Capture the cell that displays the provided text and extract its (x, y) central coordinate. 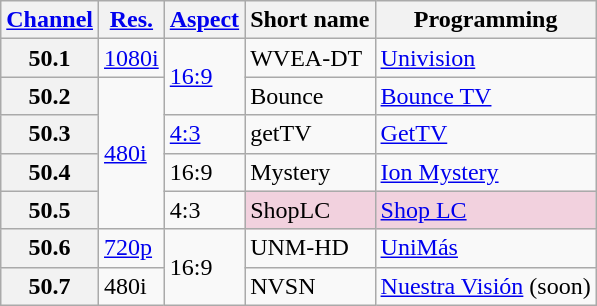
50.4 (50, 172)
1080i (132, 58)
Bounce (310, 96)
GetTV (486, 134)
NVSN (310, 286)
ShopLC (310, 210)
50.3 (50, 134)
Bounce TV (486, 96)
720p (132, 248)
WVEA-DT (310, 58)
Aspect (204, 20)
50.7 (50, 286)
Shop LC (486, 210)
getTV (310, 134)
Channel (50, 20)
50.5 (50, 210)
50.2 (50, 96)
50.6 (50, 248)
Mystery (310, 172)
Ion Mystery (486, 172)
UniMás (486, 248)
Short name (310, 20)
Res. (132, 20)
50.1 (50, 58)
Nuestra Visión (soon) (486, 286)
UNM-HD (310, 248)
Programming (486, 20)
Univision (486, 58)
